Find where the given text appears and provide that cell's center as (X, Y) coordinate. 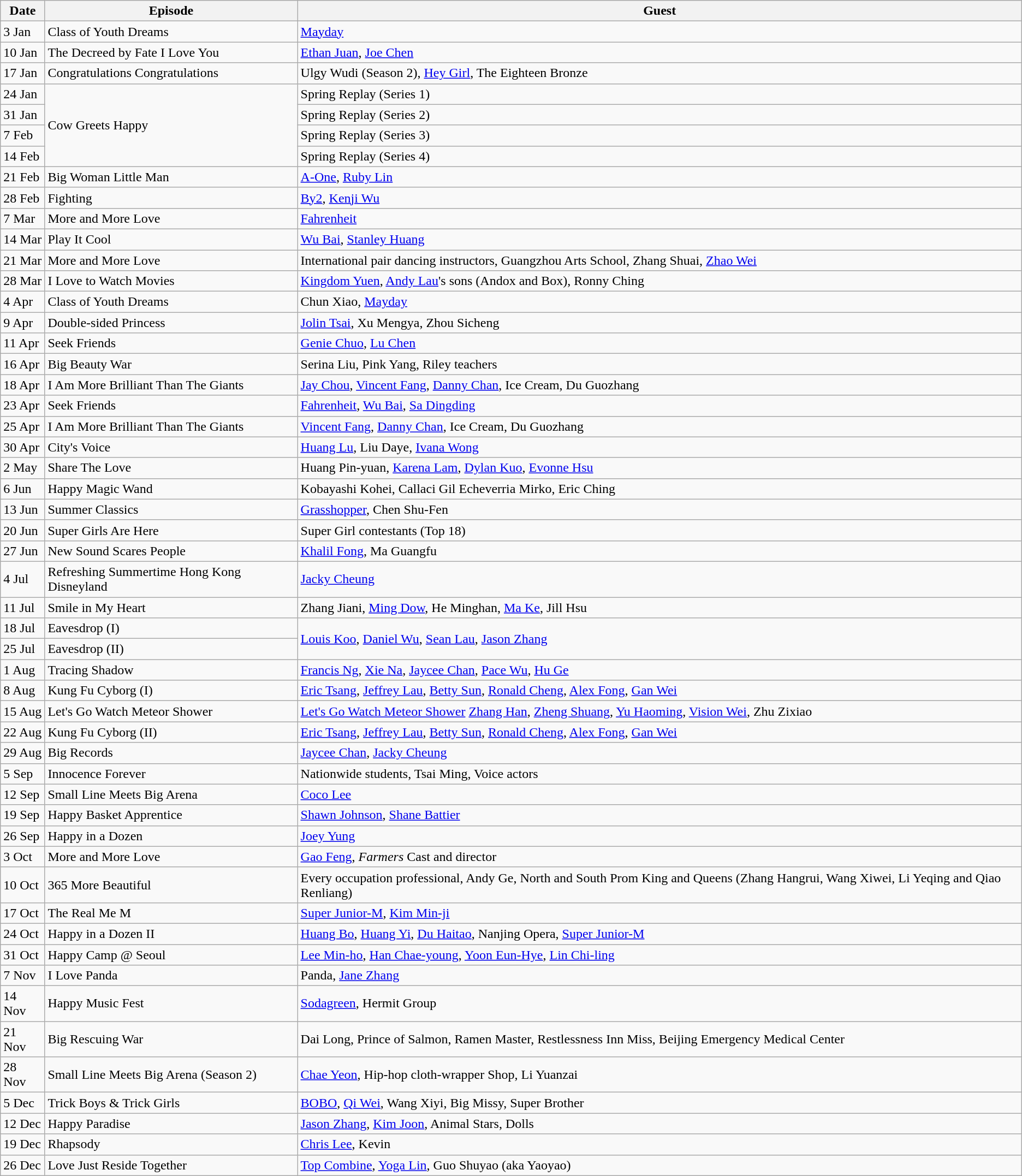
Huang Lu, Liu Daye, Ivana Wong (659, 447)
17 Oct (23, 913)
Every occupation professional, Andy Ge, North and South Prom King and Queens (Zhang Hangrui, Wang Xiwei, Li Yeqing and Qiao Renliang) (659, 884)
International pair dancing instructors, Guangzhou Arts School, Zhang Shuai, Zhao Wei (659, 260)
Big Rescuing War (171, 1040)
Congratulations Congratulations (171, 73)
19 Dec (23, 1144)
Kung Fu Cyborg (I) (171, 691)
Happy Camp @ Seoul (171, 955)
Top Combine, Yoga Lin, Guo Shuyao (aka Yaoyao) (659, 1165)
Khalil Fong, Ma Guangfu (659, 551)
28 Nov (23, 1074)
Eavesdrop (II) (171, 649)
14 Nov (23, 1003)
6 Jun (23, 489)
Spring Replay (Series 4) (659, 156)
Happy in a Dozen (171, 836)
Date (23, 11)
23 Apr (23, 406)
17 Jan (23, 73)
19 Sep (23, 815)
Kung Fu Cyborg (II) (171, 732)
31 Jan (23, 115)
18 Apr (23, 385)
Ethan Juan, Joe Chen (659, 52)
Big Beauty War (171, 364)
29 Aug (23, 753)
28 Feb (23, 198)
13 Jun (23, 509)
Play It Cool (171, 239)
26 Dec (23, 1165)
14 Feb (23, 156)
Jason Zhang, Kim Joon, Animal Stars, Dolls (659, 1124)
25 Jul (23, 649)
10 Jan (23, 52)
Let's Go Watch Meteor Shower (171, 711)
Kobayashi Kohei, Callaci Gil Echeverria Mirko, Eric Ching (659, 489)
Genie Chuo, Lu Chen (659, 343)
Jacky Cheung (659, 579)
Ulgy Wudi (Season 2), Hey Girl, The Eighteen Bronze (659, 73)
Tracing Shadow (171, 670)
I Love Panda (171, 976)
Serina Liu, Pink Yang, Riley teachers (659, 364)
Francis Ng, Xie Na, Jaycee Chan, Pace Wu, Hu Ge (659, 670)
18 Jul (23, 628)
15 Aug (23, 711)
Jolin Tsai, Xu Mengya, Zhou Sicheng (659, 323)
Fahrenheit, Wu Bai, Sa Dingding (659, 406)
Big Records (171, 753)
3 Jan (23, 32)
Happy Magic Wand (171, 489)
Episode (171, 11)
Jay Chou, Vincent Fang, Danny Chan, Ice Cream, Du Guozhang (659, 385)
4 Apr (23, 302)
28 Mar (23, 281)
24 Oct (23, 934)
New Sound Scares People (171, 551)
5 Dec (23, 1103)
7 Mar (23, 218)
A-One, Ruby Lin (659, 177)
5 Sep (23, 774)
20 Jun (23, 530)
Joey Yung (659, 836)
Fahrenheit (659, 218)
14 Mar (23, 239)
Huang Pin-yuan, Karena Lam, Dylan Kuo, Evonne Hsu (659, 468)
2 May (23, 468)
Happy Paradise (171, 1124)
7 Nov (23, 976)
Louis Koo, Daniel Wu, Sean Lau, Jason Zhang (659, 639)
Small Line Meets Big Arena (171, 794)
Double-sided Princess (171, 323)
Summer Classics (171, 509)
10 Oct (23, 884)
11 Jul (23, 608)
I Love to Watch Movies (171, 281)
Wu Bai, Stanley Huang (659, 239)
Smile in My Heart (171, 608)
4 Jul (23, 579)
Spring Replay (Series 3) (659, 135)
26 Sep (23, 836)
9 Apr (23, 323)
Small Line Meets Big Arena (Season 2) (171, 1074)
Chris Lee, Kevin (659, 1144)
Vincent Fang, Danny Chan, Ice Cream, Du Guozhang (659, 426)
21 Feb (23, 177)
365 More Beautiful (171, 884)
Eavesdrop (I) (171, 628)
Big Woman Little Man (171, 177)
Super Girl contestants (Top 18) (659, 530)
16 Apr (23, 364)
22 Aug (23, 732)
25 Apr (23, 426)
Chun Xiao, Mayday (659, 302)
Innocence Forever (171, 774)
Chae Yeon, Hip-hop cloth-wrapper Shop, Li Yuanzai (659, 1074)
Super Girls Are Here (171, 530)
Spring Replay (Series 1) (659, 94)
3 Oct (23, 857)
Happy Music Fest (171, 1003)
Spring Replay (Series 2) (659, 115)
Zhang Jiani, Ming Dow, He Minghan, Ma Ke, Jill Hsu (659, 608)
Grasshopper, Chen Shu-Fen (659, 509)
31 Oct (23, 955)
Happy Basket Apprentice (171, 815)
Happy in a Dozen II (171, 934)
Trick Boys & Trick Girls (171, 1103)
BOBO, Qi Wei, Wang Xiyi, Big Missy, Super Brother (659, 1103)
21 Nov (23, 1040)
Love Just Reside Together (171, 1165)
Mayday (659, 32)
Super Junior-M, Kim Min-ji (659, 913)
Let's Go Watch Meteor Shower Zhang Han, Zheng Shuang, Yu Haoming, Vision Wei, Zhu Zixiao (659, 711)
Cow Greets Happy (171, 125)
7 Feb (23, 135)
Kingdom Yuen, Andy Lau's sons (Andox and Box), Ronny Ching (659, 281)
1 Aug (23, 670)
Guest (659, 11)
City's Voice (171, 447)
24 Jan (23, 94)
Refreshing Summertime Hong Kong Disneyland (171, 579)
30 Apr (23, 447)
27 Jun (23, 551)
Share The Love (171, 468)
Gao Feng, Farmers Cast and director (659, 857)
21 Mar (23, 260)
Jaycee Chan, Jacky Cheung (659, 753)
Huang Bo, Huang Yi, Du Haitao, Nanjing Opera, Super Junior-M (659, 934)
Rhapsody (171, 1144)
By2, Kenji Wu (659, 198)
Sodagreen, Hermit Group (659, 1003)
Dai Long, Prince of Salmon, Ramen Master, Restlessness Inn Miss, Beijing Emergency Medical Center (659, 1040)
Panda, Jane Zhang (659, 976)
Lee Min-ho, Han Chae-young, Yoon Eun-Hye, Lin Chi-ling (659, 955)
The Real Me M (171, 913)
8 Aug (23, 691)
12 Sep (23, 794)
Shawn Johnson, Shane Battier (659, 815)
Fighting (171, 198)
11 Apr (23, 343)
Coco Lee (659, 794)
Nationwide students, Tsai Ming, Voice actors (659, 774)
The Decreed by Fate I Love You (171, 52)
12 Dec (23, 1124)
